Pinpoint the cell where the given text exists, returning its (x, y) midpoint coordinate. 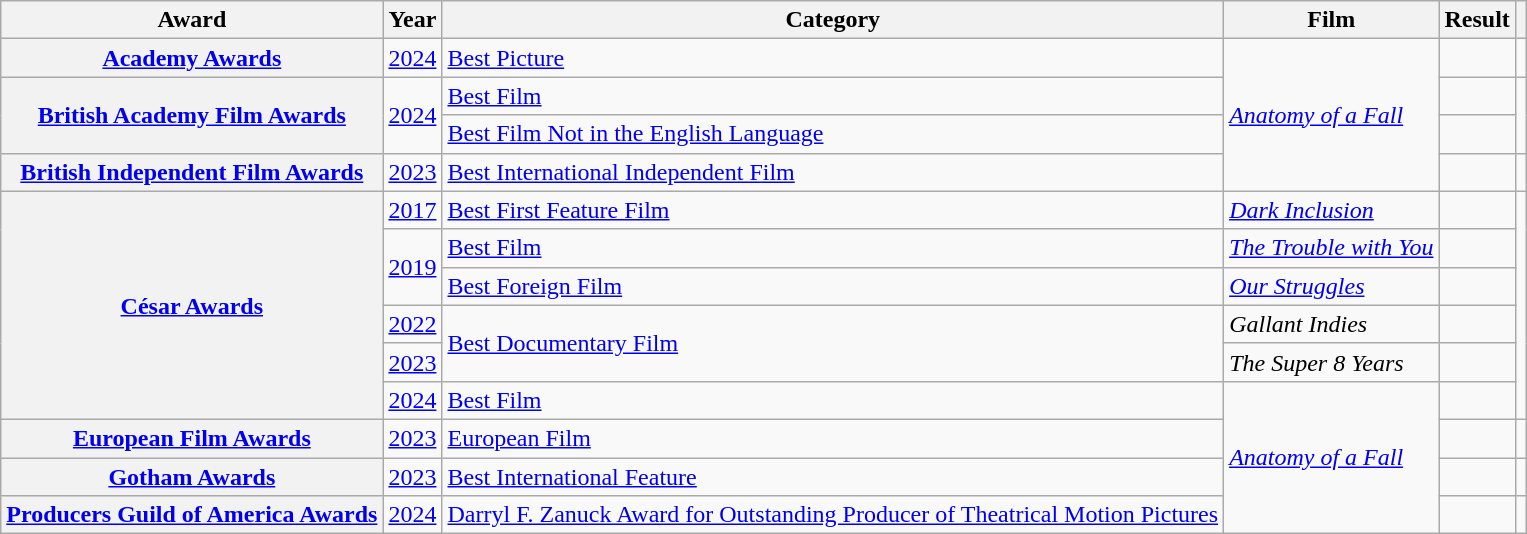
Our Struggles (1332, 286)
Result (1477, 20)
Dark Inclusion (1332, 210)
Best International Feature (833, 477)
Year (412, 20)
Producers Guild of America Awards (192, 515)
Best First Feature Film (833, 210)
European Film Awards (192, 438)
2022 (412, 324)
The Trouble with You (1332, 248)
Gotham Awards (192, 477)
Best Foreign Film (833, 286)
European Film (833, 438)
Best Picture (833, 58)
Best Documentary Film (833, 343)
César Awards (192, 305)
The Super 8 Years (1332, 362)
Darryl F. Zanuck Award for Outstanding Producer of Theatrical Motion Pictures (833, 515)
Best International Independent Film (833, 172)
Academy Awards (192, 58)
Gallant Indies (1332, 324)
2019 (412, 267)
Best Film Not in the English Language (833, 134)
2017 (412, 210)
Film (1332, 20)
Award (192, 20)
British Academy Film Awards (192, 115)
British Independent Film Awards (192, 172)
Category (833, 20)
